From the cell containing the given text, extract its center point as [X, Y] coordinate. 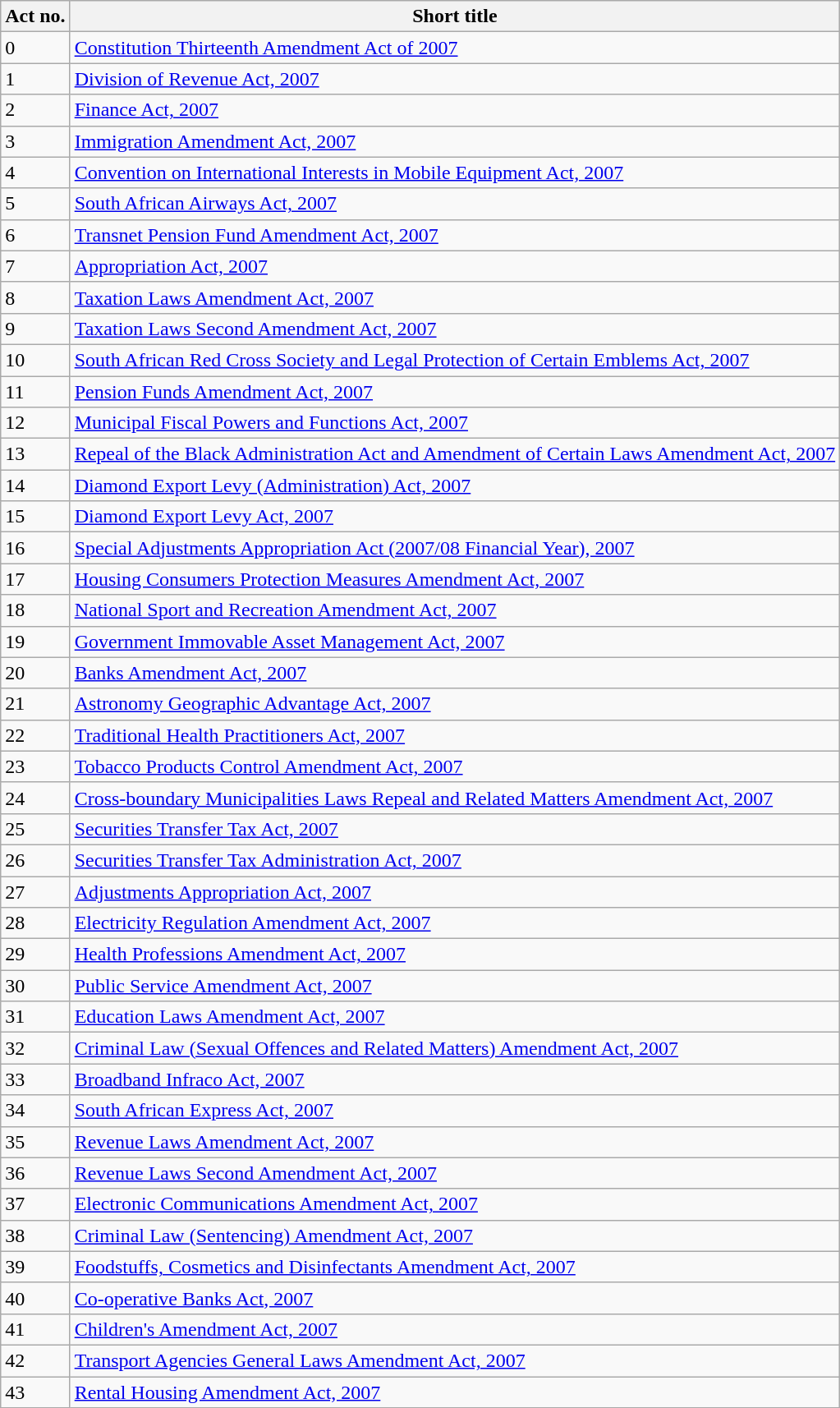
Revenue Laws Amendment Act, 2007 [455, 1142]
23 [35, 766]
Children's Amendment Act, 2007 [455, 1329]
Repeal of the Black Administration Act and Amendment of Certain Laws Amendment Act, 2007 [455, 454]
Banks Amendment Act, 2007 [455, 673]
Securities Transfer Tax Act, 2007 [455, 829]
South African Red Cross Society and Legal Protection of Certain Emblems Act, 2007 [455, 360]
Electronic Communications Amendment Act, 2007 [455, 1204]
Electricity Regulation Amendment Act, 2007 [455, 923]
South African Express Act, 2007 [455, 1111]
Convention on International Interests in Mobile Equipment Act, 2007 [455, 173]
37 [35, 1204]
21 [35, 704]
16 [35, 548]
38 [35, 1235]
26 [35, 860]
Special Adjustments Appropriation Act (2007/08 Financial Year), 2007 [455, 548]
22 [35, 735]
Diamond Export Levy Act, 2007 [455, 517]
Public Service Amendment Act, 2007 [455, 986]
Immigration Amendment Act, 2007 [455, 141]
Transnet Pension Fund Amendment Act, 2007 [455, 235]
Finance Act, 2007 [455, 110]
14 [35, 485]
4 [35, 173]
Pension Funds Amendment Act, 2007 [455, 392]
17 [35, 579]
Education Laws Amendment Act, 2007 [455, 1017]
20 [35, 673]
0 [35, 48]
27 [35, 891]
Taxation Laws Amendment Act, 2007 [455, 297]
Criminal Law (Sexual Offences and Related Matters) Amendment Act, 2007 [455, 1048]
11 [35, 392]
35 [35, 1142]
Taxation Laws Second Amendment Act, 2007 [455, 329]
Cross-boundary Municipalities Laws Repeal and Related Matters Amendment Act, 2007 [455, 798]
34 [35, 1111]
Transport Agencies General Laws Amendment Act, 2007 [455, 1360]
Rental Housing Amendment Act, 2007 [455, 1392]
30 [35, 986]
40 [35, 1298]
5 [35, 204]
39 [35, 1267]
13 [35, 454]
32 [35, 1048]
Housing Consumers Protection Measures Amendment Act, 2007 [455, 579]
Broadband Infraco Act, 2007 [455, 1079]
Government Immovable Asset Management Act, 2007 [455, 642]
42 [35, 1360]
Short title [455, 16]
2 [35, 110]
29 [35, 955]
Adjustments Appropriation Act, 2007 [455, 891]
Constitution Thirteenth Amendment Act of 2007 [455, 48]
Traditional Health Practitioners Act, 2007 [455, 735]
Municipal Fiscal Powers and Functions Act, 2007 [455, 423]
1 [35, 79]
Astronomy Geographic Advantage Act, 2007 [455, 704]
8 [35, 297]
18 [35, 610]
3 [35, 141]
19 [35, 642]
Criminal Law (Sentencing) Amendment Act, 2007 [455, 1235]
Act no. [35, 16]
Securities Transfer Tax Administration Act, 2007 [455, 860]
Health Professions Amendment Act, 2007 [455, 955]
15 [35, 517]
10 [35, 360]
National Sport and Recreation Amendment Act, 2007 [455, 610]
Diamond Export Levy (Administration) Act, 2007 [455, 485]
South African Airways Act, 2007 [455, 204]
43 [35, 1392]
Foodstuffs, Cosmetics and Disinfectants Amendment Act, 2007 [455, 1267]
Appropriation Act, 2007 [455, 266]
25 [35, 829]
33 [35, 1079]
31 [35, 1017]
Division of Revenue Act, 2007 [455, 79]
Tobacco Products Control Amendment Act, 2007 [455, 766]
41 [35, 1329]
36 [35, 1173]
7 [35, 266]
9 [35, 329]
12 [35, 423]
24 [35, 798]
6 [35, 235]
28 [35, 923]
Co-operative Banks Act, 2007 [455, 1298]
Revenue Laws Second Amendment Act, 2007 [455, 1173]
